Capture the cell that displays the provided text and extract its [x, y] central coordinate. 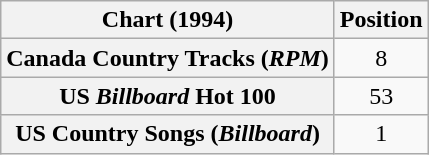
Position [381, 20]
Chart (1994) [168, 20]
US Country Songs (Billboard) [168, 134]
Canada Country Tracks (RPM) [168, 58]
8 [381, 58]
53 [381, 96]
1 [381, 134]
US Billboard Hot 100 [168, 96]
